From the cell containing the given text, extract its center point as [x, y] coordinate. 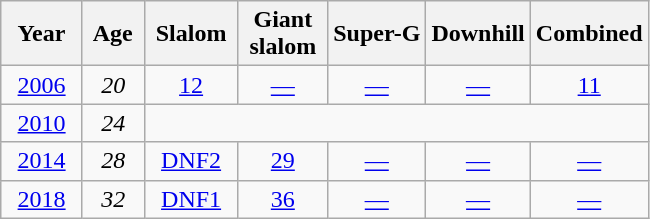
Age [113, 34]
24 [113, 123]
20 [113, 85]
Combined [589, 34]
11 [589, 85]
Downhill [478, 34]
Super-G [377, 34]
2014 [42, 161]
2006 [42, 85]
2018 [42, 199]
36 [283, 199]
DNF2 [191, 161]
32 [113, 199]
28 [113, 161]
DNF1 [191, 199]
Slalom [191, 34]
Giant slalom [283, 34]
2010 [42, 123]
12 [191, 85]
Year [42, 34]
29 [283, 161]
